Search for the cell housing the specified text and yield its [x, y] center coordinate. 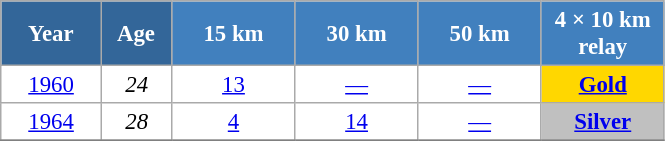
4 [234, 122]
Year [52, 34]
28 [136, 122]
Age [136, 34]
1960 [52, 85]
50 km [480, 34]
14 [356, 122]
1964 [52, 122]
Gold [602, 85]
24 [136, 85]
Silver [602, 122]
13 [234, 85]
30 km [356, 34]
4 × 10 km relay [602, 34]
15 km [234, 34]
